Return (X, Y) of the center of cell containing provided text 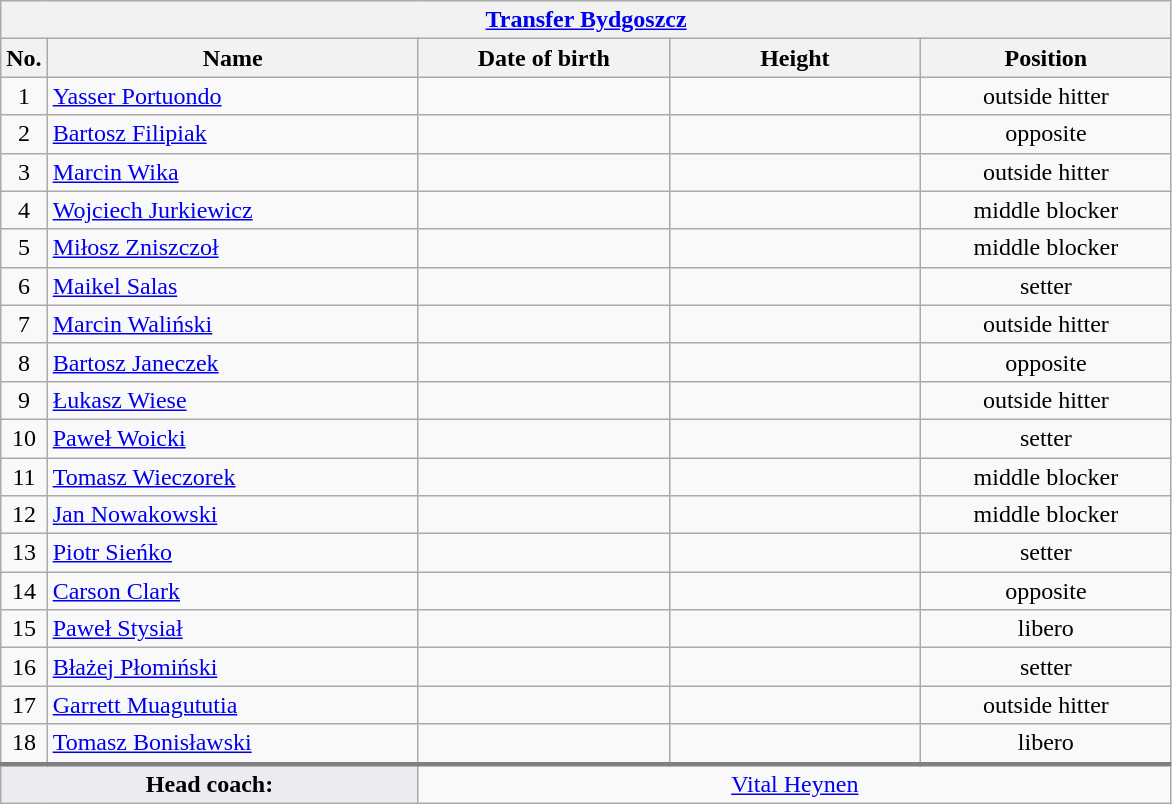
Bartosz Filipiak (232, 134)
Tomasz Wieczorek (232, 477)
4 (24, 210)
5 (24, 248)
11 (24, 477)
Carson Clark (232, 591)
1 (24, 96)
Jan Nowakowski (232, 515)
7 (24, 324)
Date of birth (544, 58)
8 (24, 362)
Yasser Portuondo (232, 96)
2 (24, 134)
15 (24, 629)
17 (24, 705)
Garrett Muagututia (232, 705)
Paweł Stysiał (232, 629)
Marcin Waliński (232, 324)
Head coach: (210, 784)
Vital Heynen (794, 784)
Paweł Woicki (232, 438)
Wojciech Jurkiewicz (232, 210)
3 (24, 172)
10 (24, 438)
Błażej Płomiński (232, 667)
No. (24, 58)
6 (24, 286)
Marcin Wika (232, 172)
Tomasz Bonisławski (232, 744)
9 (24, 400)
Łukasz Wiese (232, 400)
Maikel Salas (232, 286)
Miłosz Zniszczoł (232, 248)
14 (24, 591)
18 (24, 744)
16 (24, 667)
Bartosz Janeczek (232, 362)
13 (24, 553)
Position (1046, 58)
Name (232, 58)
Piotr Sieńko (232, 553)
Height (794, 58)
Transfer Bydgoszcz (586, 20)
12 (24, 515)
